Identify which cell holds the provided text, then report its [x, y] central coordinate. 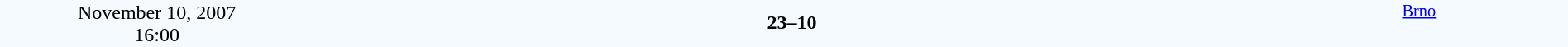
23–10 [791, 22]
November 10, 200716:00 [157, 23]
Brno [1419, 23]
